Find where the given text appears and provide that cell's center as [X, Y] coordinate. 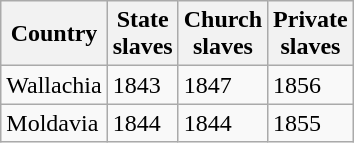
1847 [222, 85]
Stateslaves [142, 34]
Moldavia [54, 123]
Privateslaves [311, 34]
Country [54, 34]
Churchslaves [222, 34]
Wallachia [54, 85]
1856 [311, 85]
1843 [142, 85]
1855 [311, 123]
